Search for the cell housing the specified text and yield its [x, y] center coordinate. 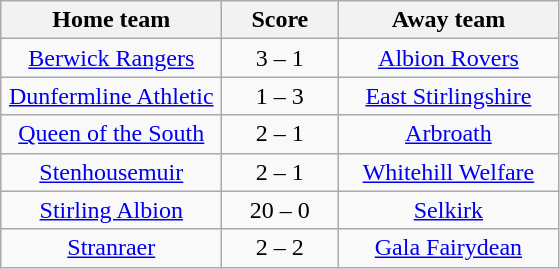
3 – 1 [280, 58]
Dunfermline Athletic [112, 96]
1 – 3 [280, 96]
Arbroath [448, 134]
Albion Rovers [448, 58]
Score [280, 20]
Away team [448, 20]
2 – 2 [280, 248]
Queen of the South [112, 134]
Selkirk [448, 210]
Berwick Rangers [112, 58]
Stenhousemuir [112, 172]
Stranraer [112, 248]
Gala Fairydean [448, 248]
Home team [112, 20]
Stirling Albion [112, 210]
20 – 0 [280, 210]
Whitehill Welfare [448, 172]
East Stirlingshire [448, 96]
